Extract the [x, y] coordinate from the center of the cell holding the provided text.  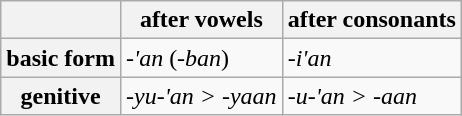
genitive [61, 96]
basic form [61, 58]
-'an (-ban) [201, 58]
-yu-'an > -yaan [201, 96]
-i'an [372, 58]
after vowels [201, 20]
after consonants [372, 20]
-u-'an > -aan [372, 96]
